Return the [X, Y] coordinate for the center point of the cell that contains the specified text.  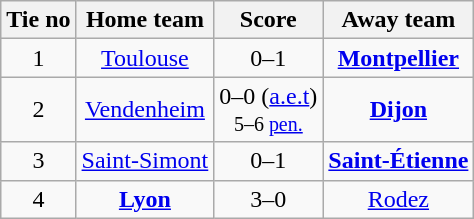
Dijon [398, 110]
3 [38, 161]
Lyon [145, 199]
4 [38, 199]
Vendenheim [145, 110]
2 [38, 110]
Home team [145, 20]
3–0 [268, 199]
Saint-Étienne [398, 161]
Tie no [38, 20]
Score [268, 20]
Toulouse [145, 58]
1 [38, 58]
Rodez [398, 199]
Saint-Simont [145, 161]
Away team [398, 20]
Montpellier [398, 58]
0–0 (a.e.t) 5–6 pen. [268, 110]
